Scan for the cell matching the given text and deliver its (x, y) coordinate at center. 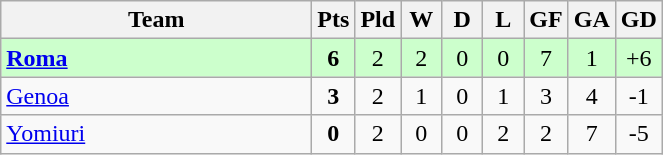
GA (592, 20)
Pld (378, 20)
W (422, 20)
Yomiuri (156, 134)
6 (334, 58)
-5 (638, 134)
Roma (156, 58)
GF (546, 20)
L (504, 20)
4 (592, 96)
GD (638, 20)
D (462, 20)
+6 (638, 58)
-1 (638, 96)
Pts (334, 20)
Genoa (156, 96)
Team (156, 20)
